Identify which cell holds the provided text, then report its [x, y] central coordinate. 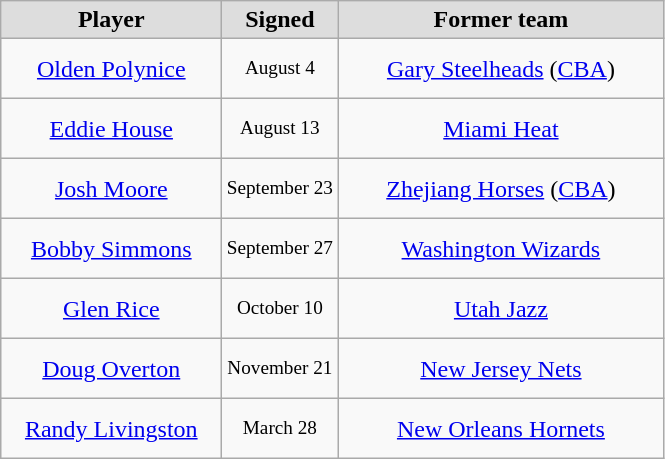
Signed [280, 20]
March 28 [280, 429]
August 4 [280, 69]
September 27 [280, 249]
Miami Heat [501, 129]
Doug Overton [112, 369]
Utah Jazz [501, 309]
Gary Steelheads (CBA) [501, 69]
Olden Polynice [112, 69]
New Orleans Hornets [501, 429]
Washington Wizards [501, 249]
Former team [501, 20]
Josh Moore [112, 189]
Zhejiang Horses (CBA) [501, 189]
New Jersey Nets [501, 369]
October 10 [280, 309]
September 23 [280, 189]
Eddie House [112, 129]
Bobby Simmons [112, 249]
Randy Livingston [112, 429]
November 21 [280, 369]
Glen Rice [112, 309]
Player [112, 20]
August 13 [280, 129]
